Provide the [X, Y] coordinate of the cell's center where the given text is located.  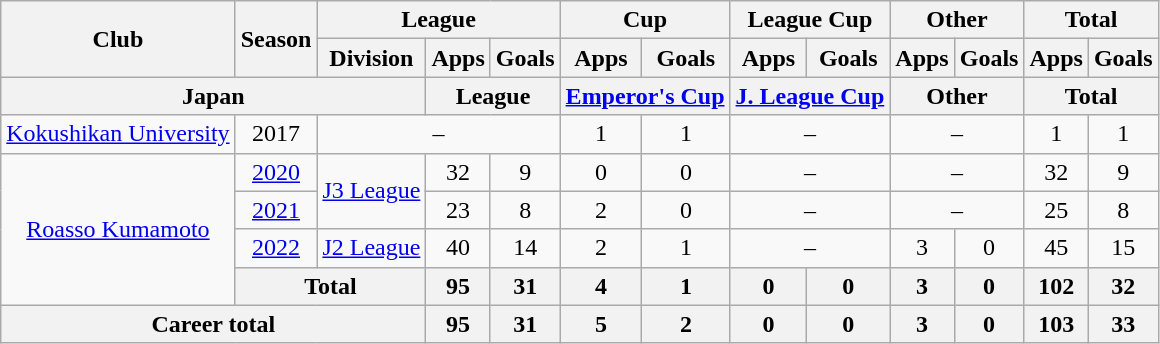
J. League Cup [810, 96]
103 [1056, 324]
Club [118, 39]
5 [601, 324]
45 [1056, 248]
J3 League [372, 191]
League Cup [810, 20]
4 [601, 286]
Roasso Kumamoto [118, 229]
Emperor's Cup [645, 96]
Japan [214, 96]
102 [1056, 286]
15 [1123, 248]
25 [1056, 210]
2020 [276, 172]
Season [276, 39]
Career total [214, 324]
Kokushikan University [118, 134]
Cup [645, 20]
2017 [276, 134]
Division [372, 58]
2022 [276, 248]
33 [1123, 324]
40 [458, 248]
J2 League [372, 248]
14 [525, 248]
23 [458, 210]
2021 [276, 210]
